Capture the cell that displays the provided text and extract its (x, y) central coordinate. 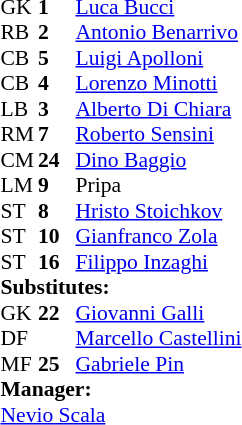
22 (57, 313)
4 (57, 83)
3 (57, 109)
Gabriele Pin (158, 364)
Manager: (120, 389)
GK (19, 313)
16 (57, 262)
8 (57, 211)
Giovanni Galli (158, 313)
25 (57, 364)
DF (19, 339)
Marcello Castellini (158, 339)
Gianfranco Zola (158, 237)
Filippo Inzaghi (158, 262)
RM (19, 135)
MF (19, 364)
LB (19, 109)
7 (57, 135)
RB (19, 33)
Hristo Stoichkov (158, 211)
LM (19, 185)
9 (57, 185)
2 (57, 33)
Roberto Sensini (158, 135)
Substitutes: (120, 287)
Luigi Apolloni (158, 58)
Lorenzo Minotti (158, 83)
Pripa (158, 185)
CM (19, 160)
24 (57, 160)
Dino Baggio (158, 160)
5 (57, 58)
Antonio Benarrivo (158, 33)
Alberto Di Chiara (158, 109)
10 (57, 237)
